Return (X, Y) of the center of cell containing provided text 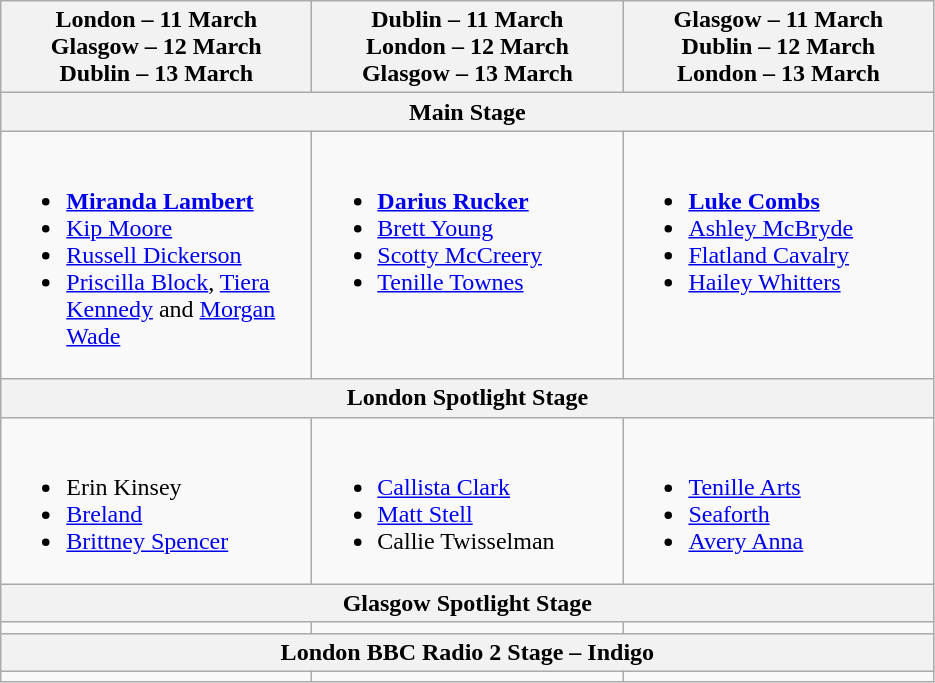
Main Stage (468, 112)
London – 11 MarchGlasgow – 12 MarchDublin – 13 March (156, 47)
Erin KinseyBrelandBrittney Spencer (156, 500)
London BBC Radio 2 Stage – Indigo (468, 652)
Glasgow Spotlight Stage (468, 603)
Darius RuckerBrett YoungScotty McCreeryTenille Townes (468, 255)
Glasgow – 11 MarchDublin – 12 MarchLondon – 13 March (778, 47)
Luke CombsAshley McBrydeFlatland CavalryHailey Whitters (778, 255)
Miranda LambertKip MooreRussell DickersonPriscilla Block, Tiera Kennedy and Morgan Wade (156, 255)
Tenille ArtsSeaforthAvery Anna (778, 500)
Dublin – 11 MarchLondon – 12 MarchGlasgow – 13 March (468, 47)
London Spotlight Stage (468, 398)
Callista ClarkMatt StellCallie Twisselman (468, 500)
